Identify which cell holds the provided text, then report its [X, Y] central coordinate. 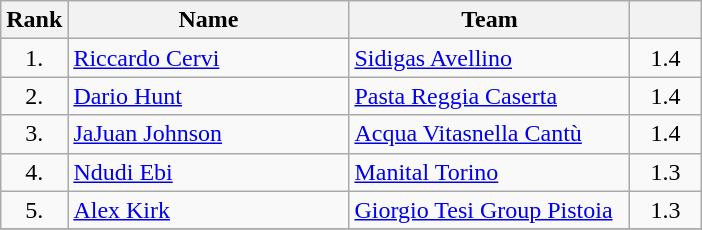
Acqua Vitasnella Cantù [490, 134]
5. [34, 210]
1. [34, 58]
JaJuan Johnson [208, 134]
Sidigas Avellino [490, 58]
Name [208, 20]
4. [34, 172]
Team [490, 20]
Ndudi Ebi [208, 172]
Giorgio Tesi Group Pistoia [490, 210]
Manital Torino [490, 172]
Pasta Reggia Caserta [490, 96]
2. [34, 96]
3. [34, 134]
Riccardo Cervi [208, 58]
Dario Hunt [208, 96]
Alex Kirk [208, 210]
Rank [34, 20]
